Provide the (x, y) coordinate of the cell's center where the given text is located.  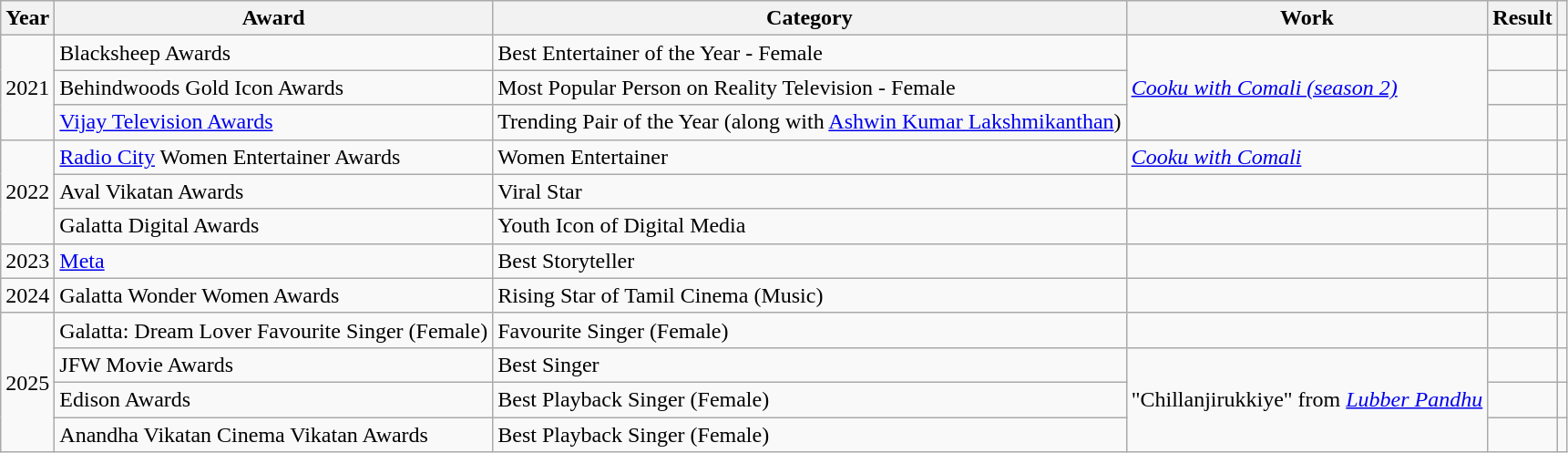
Work (1307, 18)
Category (809, 18)
Trending Pair of the Year (along with Ashwin Kumar Lakshmikanthan) (809, 122)
Women Entertainer (809, 157)
Aval Vikatan Awards (273, 191)
Rising Star of Tamil Cinema (Music) (809, 295)
Galatta Wonder Women Awards (273, 295)
Anandha Vikatan Cinema Vikatan Awards (273, 435)
2023 (27, 261)
Behindwoods Gold Icon Awards (273, 88)
JFW Movie Awards (273, 365)
Best Singer (809, 365)
2024 (27, 295)
Favourite Singer (Female) (809, 330)
Galatta Digital Awards (273, 226)
Best Entertainer of the Year - Female (809, 53)
Award (273, 18)
Meta (273, 261)
Viral Star (809, 191)
2021 (27, 88)
Galatta: Dream Lover Favourite Singer (Female) (273, 330)
Most Popular Person on Reality Television - Female (809, 88)
Vijay Television Awards (273, 122)
Cooku with Comali (season 2) (1307, 88)
Blacksheep Awards (273, 53)
Year (27, 18)
Best Storyteller (809, 261)
Cooku with Comali (1307, 157)
2022 (27, 191)
Youth Icon of Digital Media (809, 226)
2025 (27, 382)
Result (1522, 18)
Edison Awards (273, 399)
"Chillanjirukkiye" from Lubber Pandhu (1307, 399)
Radio City Women Entertainer Awards (273, 157)
